From the cell containing the given text, extract its center point as [X, Y] coordinate. 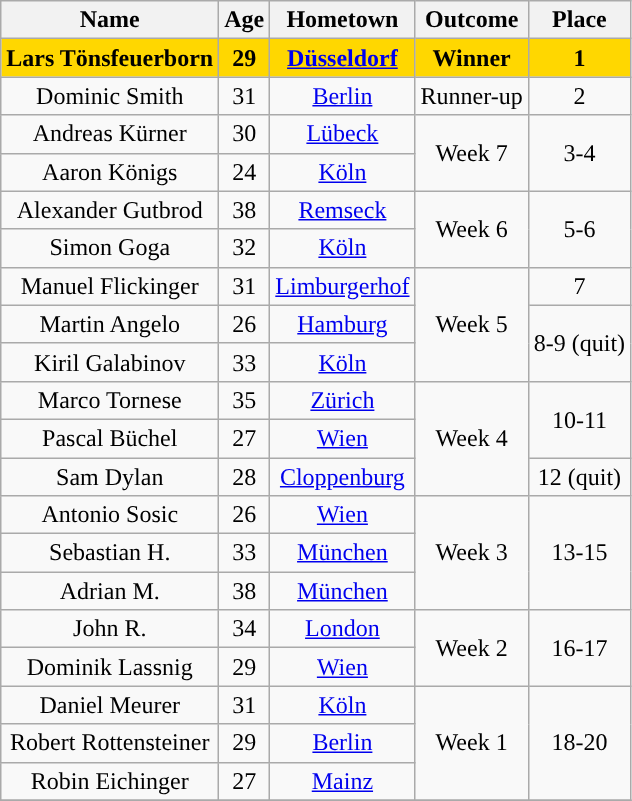
Robert Rottensteiner [110, 743]
3-4 [579, 153]
12 (quit) [579, 477]
Lübeck [342, 134]
Düsseldorf [342, 58]
Week 4 [472, 438]
Marco Tornese [110, 400]
John R. [110, 629]
28 [244, 477]
2 [579, 96]
London [342, 629]
Hometown [342, 20]
Dominic Smith [110, 96]
Robin Eichinger [110, 781]
Sam Dylan [110, 477]
18-20 [579, 743]
Week 6 [472, 229]
Simon Goga [110, 248]
16-17 [579, 648]
1 [579, 58]
10-11 [579, 419]
Place [579, 20]
7 [579, 286]
Name [110, 20]
Daniel Meurer [110, 705]
Antonio Sosic [110, 515]
Alexander Gutbrod [110, 210]
Manuel Flickinger [110, 286]
Winner [472, 58]
32 [244, 248]
8-9 (quit) [579, 343]
Week 7 [472, 153]
30 [244, 134]
Remseck [342, 210]
35 [244, 400]
Week 5 [472, 324]
Pascal Büchel [110, 438]
13-15 [579, 553]
Cloppenburg [342, 477]
24 [244, 172]
5-6 [579, 229]
Limburgerhof [342, 286]
Week 1 [472, 743]
Week 3 [472, 553]
34 [244, 629]
Age [244, 20]
Andreas Kürner [110, 134]
Aaron Königs [110, 172]
Hamburg [342, 324]
Adrian M. [110, 591]
Zürich [342, 400]
Dominik Lassnig [110, 667]
Mainz [342, 781]
Lars Tönsfeuerborn [110, 58]
Outcome [472, 20]
Kiril Galabinov [110, 362]
Week 2 [472, 648]
Sebastian H. [110, 553]
Runner-up [472, 96]
Martin Angelo [110, 324]
